Locate the cell with the specified text and output its (x, y) center coordinate. 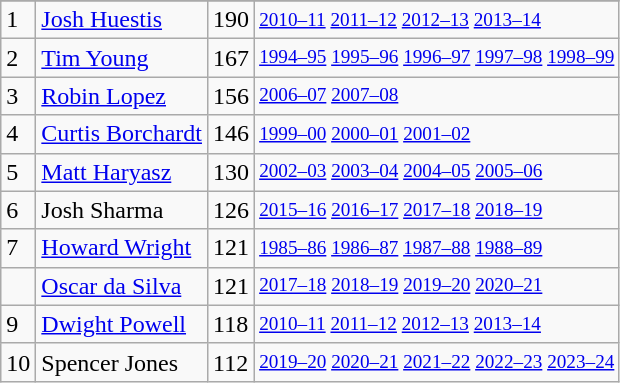
1 (18, 20)
Spencer Jones (122, 362)
2017–18 2018–19 2019–20 2020–21 (437, 286)
1999–00 2000–01 2001–02 (437, 134)
Howard Wright (122, 248)
Curtis Borchardt (122, 134)
2006–07 2007–08 (437, 96)
156 (232, 96)
130 (232, 172)
190 (232, 20)
5 (18, 172)
1985–86 1986–87 1987–88 1988–89 (437, 248)
3 (18, 96)
7 (18, 248)
9 (18, 324)
2 (18, 58)
Josh Sharma (122, 210)
2015–16 2016–17 2017–18 2018–19 (437, 210)
Matt Haryasz (122, 172)
4 (18, 134)
112 (232, 362)
118 (232, 324)
Josh Huestis (122, 20)
6 (18, 210)
Oscar da Silva (122, 286)
146 (232, 134)
Dwight Powell (122, 324)
Robin Lopez (122, 96)
1994–95 1995–96 1996–97 1997–98 1998–99 (437, 58)
167 (232, 58)
2019–20 2020–21 2021–22 2022–23 2023–24 (437, 362)
Tim Young (122, 58)
10 (18, 362)
126 (232, 210)
2002–03 2003–04 2004–05 2005–06 (437, 172)
